Extract the (x, y) coordinate from the center of the cell holding the provided text.  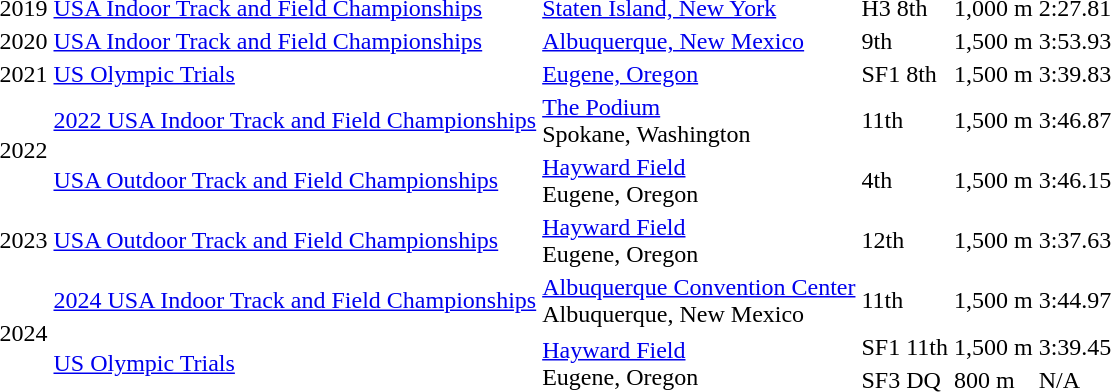
US Olympic Trials (295, 74)
2024 USA Indoor Track and Field Championships (295, 300)
4th (904, 180)
Albuquerque, New Mexico (699, 41)
SF1 11th (904, 347)
SF1 8th (904, 74)
2022 USA Indoor Track and Field Championships (295, 120)
The PodiumSpokane, Washington (699, 120)
Eugene, Oregon (699, 74)
12th (904, 240)
Albuquerque Convention CenterAlbuquerque, New Mexico (699, 300)
USA Indoor Track and Field Championships (295, 41)
9th (904, 41)
